From the cell containing the given text, extract its center point as [X, Y] coordinate. 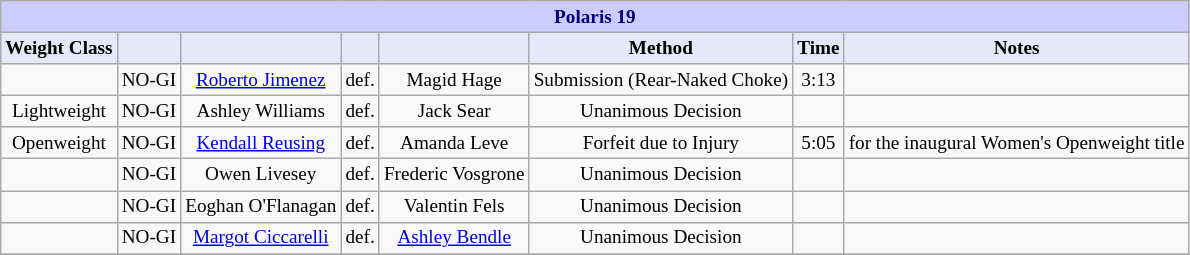
3:13 [818, 80]
for the inaugural Women's Openweight title [1016, 143]
Notes [1016, 48]
Submission (Rear-Naked Choke) [661, 80]
Weight Class [59, 48]
Forfeit due to Injury [661, 143]
Roberto Jimenez [261, 80]
Amanda Leve [454, 143]
Ashley Bendle [454, 238]
Time [818, 48]
Lightweight [59, 111]
Margot Ciccarelli [261, 238]
Kendall Reusing [261, 143]
5:05 [818, 143]
Owen Livesey [261, 175]
Ashley Williams [261, 111]
Method [661, 48]
Frederic Vosgrone [454, 175]
Valentin Fels [454, 206]
Openweight [59, 143]
Jack Sear [454, 111]
Magid Hage [454, 80]
Polaris 19 [595, 17]
Eoghan O'Flanagan [261, 206]
